Locate the cell with the specified text and output its (X, Y) center coordinate. 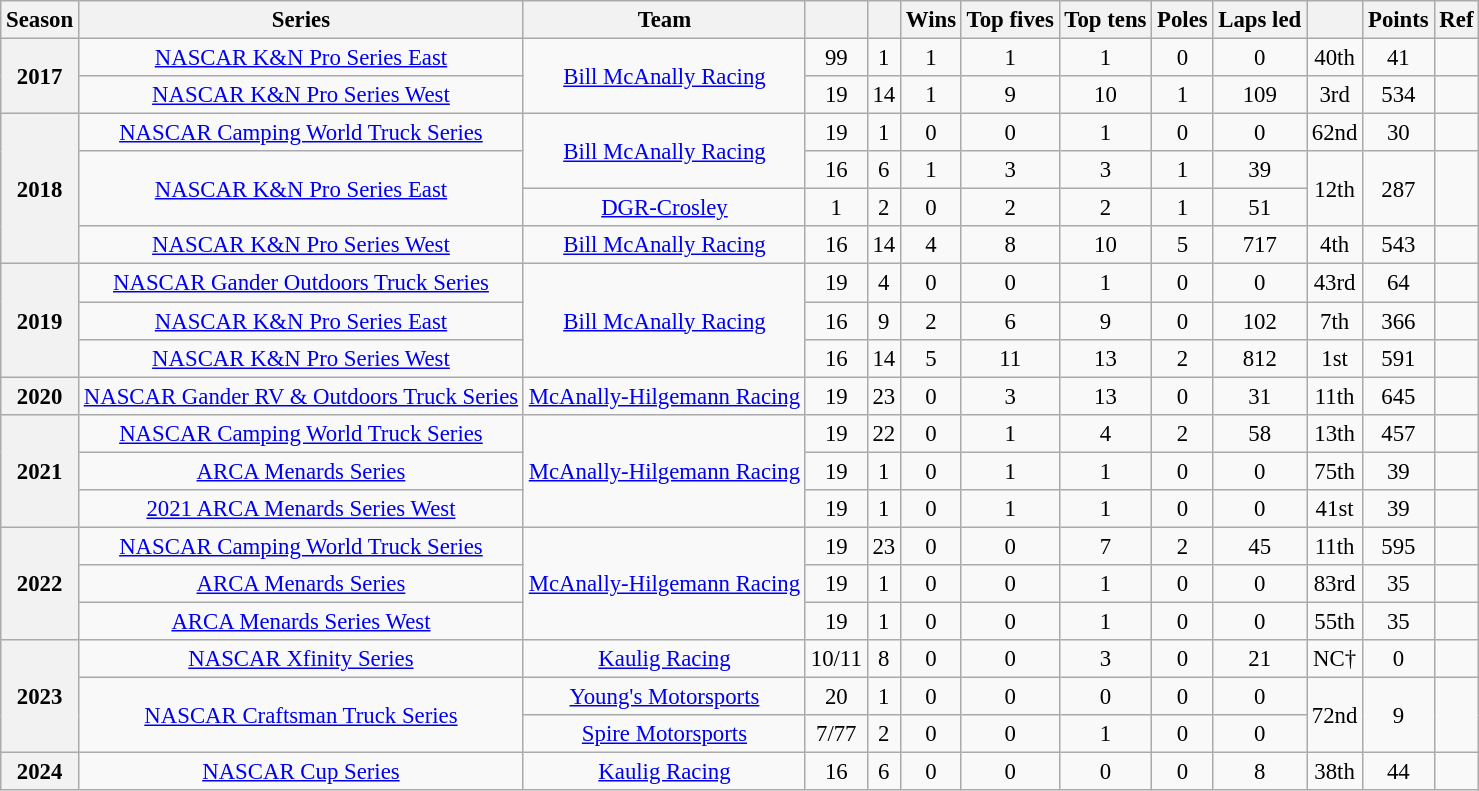
11 (1010, 358)
7th (1335, 321)
2022 (40, 584)
ARCA Menards Series West (300, 621)
41 (1398, 58)
645 (1398, 396)
Series (300, 20)
10/11 (836, 659)
Young's Motorsports (664, 697)
534 (1398, 95)
2018 (40, 189)
2017 (40, 76)
Top tens (1106, 20)
812 (1260, 358)
72nd (1335, 716)
83rd (1335, 584)
Ref (1456, 20)
Spire Motorsports (664, 734)
21 (1260, 659)
Top fives (1010, 20)
7/77 (836, 734)
NASCAR Gander RV & Outdoors Truck Series (300, 396)
Points (1398, 20)
41st (1335, 509)
595 (1398, 546)
38th (1335, 772)
457 (1398, 433)
55th (1335, 621)
43rd (1335, 283)
Wins (930, 20)
Season (40, 20)
58 (1260, 433)
NASCAR Craftsman Truck Series (300, 716)
Poles (1182, 20)
22 (884, 433)
12th (1335, 188)
1st (1335, 358)
64 (1398, 283)
366 (1398, 321)
13th (1335, 433)
717 (1260, 245)
2023 (40, 696)
Team (664, 20)
Laps led (1260, 20)
40th (1335, 58)
45 (1260, 546)
3rd (1335, 95)
NC† (1335, 659)
44 (1398, 772)
591 (1398, 358)
109 (1260, 95)
DGR-Crosley (664, 208)
2020 (40, 396)
75th (1335, 471)
62nd (1335, 133)
7 (1106, 546)
NASCAR Cup Series (300, 772)
543 (1398, 245)
31 (1260, 396)
51 (1260, 208)
287 (1398, 188)
2019 (40, 320)
20 (836, 697)
2021 (40, 470)
NASCAR Xfinity Series (300, 659)
2021 ARCA Menards Series West (300, 509)
102 (1260, 321)
30 (1398, 133)
2024 (40, 772)
4th (1335, 245)
NASCAR Gander Outdoors Truck Series (300, 283)
99 (836, 58)
